Locate the cell with the specified text and output its (X, Y) center coordinate. 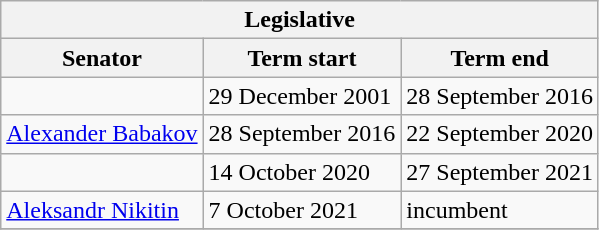
Term start (302, 58)
29 December 2001 (302, 96)
Senator (102, 58)
7 October 2021 (302, 210)
Aleksandr Nikitin (102, 210)
incumbent (500, 210)
14 October 2020 (302, 172)
Alexander Babakov (102, 134)
Term end (500, 58)
Legislative (300, 20)
27 September 2021 (500, 172)
22 September 2020 (500, 134)
